Return (x, y) of the center of cell containing provided text 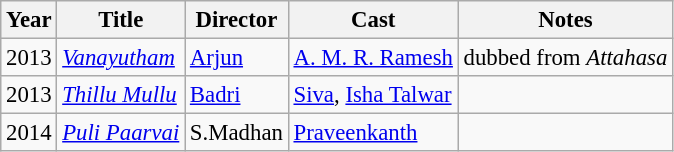
Praveenkanth (373, 133)
Director (237, 20)
Arjun (237, 58)
A. M. R. Ramesh (373, 58)
Badri (237, 95)
Notes (565, 20)
Siva, Isha Talwar (373, 95)
S.Madhan (237, 133)
Cast (373, 20)
2014 (29, 133)
dubbed from Attahasa (565, 58)
Year (29, 20)
Title (121, 20)
Puli Paarvai (121, 133)
Vanayutham (121, 58)
Thillu Mullu (121, 95)
